Capture the cell that displays the provided text and extract its [X, Y] central coordinate. 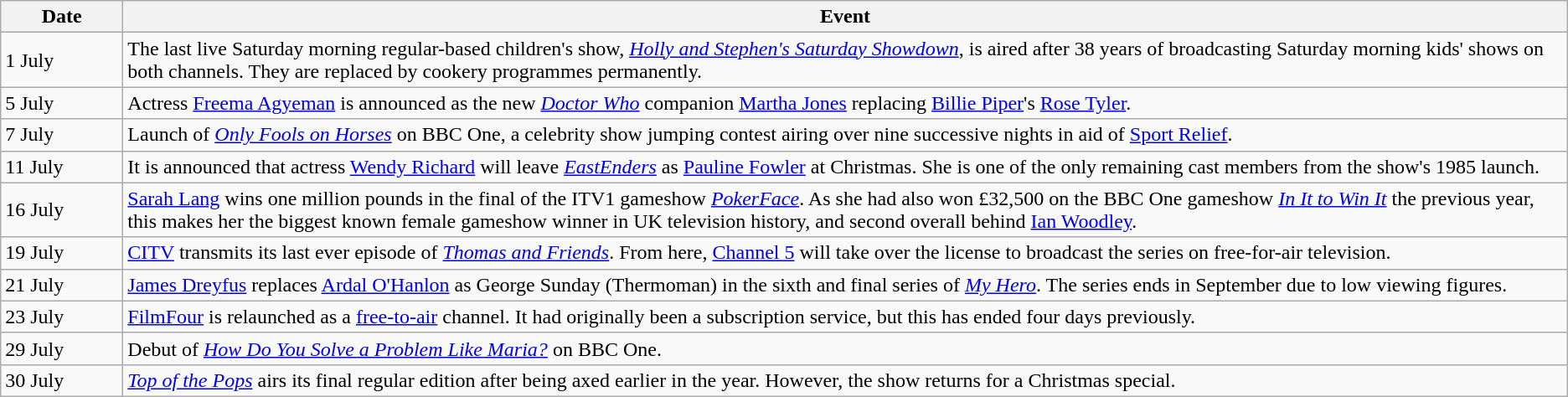
1 July [62, 60]
Debut of How Do You Solve a Problem Like Maria? on BBC One. [845, 348]
Launch of Only Fools on Horses on BBC One, a celebrity show jumping contest airing over nine successive nights in aid of Sport Relief. [845, 135]
Event [845, 17]
16 July [62, 209]
23 July [62, 317]
Actress Freema Agyeman is announced as the new Doctor Who companion Martha Jones replacing Billie Piper's Rose Tyler. [845, 103]
29 July [62, 348]
Date [62, 17]
5 July [62, 103]
FilmFour is relaunched as a free-to-air channel. It had originally been a subscription service, but this has ended four days previously. [845, 317]
19 July [62, 253]
7 July [62, 135]
21 July [62, 285]
Top of the Pops airs its final regular edition after being axed earlier in the year. However, the show returns for a Christmas special. [845, 380]
11 July [62, 167]
30 July [62, 380]
